Return (x, y) of the center of cell containing provided text 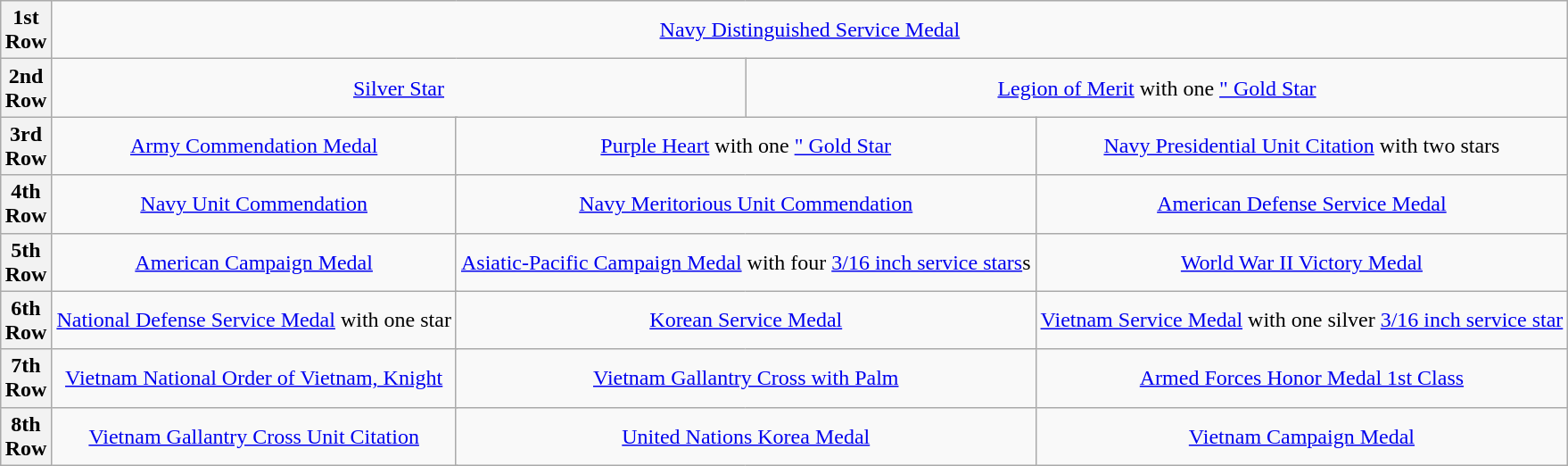
Armed Forces Honor Medal 1st Class (1302, 379)
Vietnam Service Medal with one silver 3/16 inch service star (1302, 320)
Vietnam Campaign Medal (1302, 436)
United Nations Korea Medal (746, 436)
Navy Presidential Unit Citation with two stars (1302, 146)
American Campaign Medal (254, 262)
2nd Row (26, 87)
American Defense Service Medal (1302, 204)
Vietnam National Order of Vietnam, Knight (254, 379)
Korean Service Medal (746, 320)
Asiatic-Pacific Campaign Medal with four 3/16 inch service starss (746, 262)
7th Row (26, 379)
4th Row (26, 204)
Vietnam Gallantry Cross with Palm (746, 379)
Vietnam Gallantry Cross Unit Citation (254, 436)
3rd Row (26, 146)
1st Row (26, 30)
Army Commendation Medal (254, 146)
Navy Unit Commendation (254, 204)
6th Row (26, 320)
Navy Meritorious Unit Commendation (746, 204)
Navy Distinguished Service Medal (810, 30)
Legion of Merit with one " Gold Star (1157, 87)
5th Row (26, 262)
8th Row (26, 436)
Purple Heart with one " Gold Star (746, 146)
National Defense Service Medal with one star (254, 320)
World War II Victory Medal (1302, 262)
Silver Star (399, 87)
